Capture the cell that displays the provided text and extract its [x, y] central coordinate. 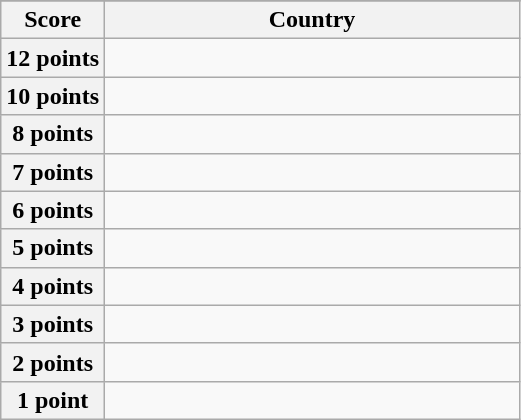
5 points [53, 248]
6 points [53, 210]
Country [312, 20]
12 points [53, 58]
7 points [53, 172]
2 points [53, 362]
4 points [53, 286]
8 points [53, 134]
10 points [53, 96]
3 points [53, 324]
Score [53, 20]
1 point [53, 400]
